Return the (x, y) coordinate for the center point of the cell that contains the specified text.  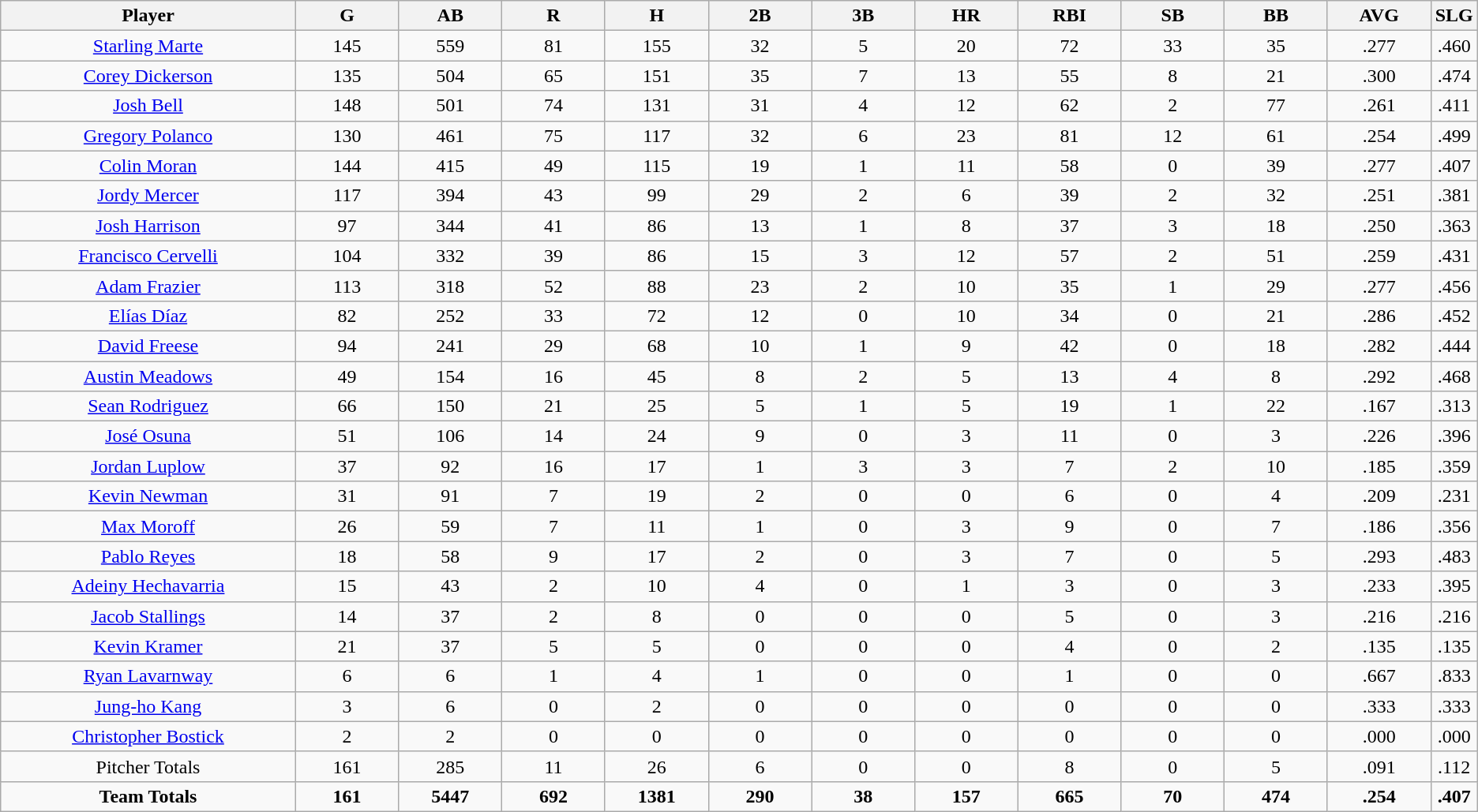
151 (657, 76)
.359 (1454, 466)
55 (1069, 76)
344 (450, 226)
.261 (1379, 106)
1381 (657, 796)
.460 (1454, 46)
HR (966, 16)
.231 (1454, 496)
Sean Rodriguez (148, 406)
Colin Moran (148, 166)
.300 (1379, 76)
David Freese (148, 346)
Josh Bell (148, 106)
.233 (1379, 586)
24 (657, 436)
99 (657, 196)
SLG (1454, 16)
Max Moroff (148, 526)
.292 (1379, 376)
.185 (1379, 466)
5447 (450, 796)
94 (347, 346)
Adam Frazier (148, 286)
Pitcher Totals (148, 766)
Kevin Newman (148, 496)
.411 (1454, 106)
Francisco Cervelli (148, 256)
.363 (1454, 226)
155 (657, 46)
Josh Harrison (148, 226)
104 (347, 256)
Austin Meadows (148, 376)
.356 (1454, 526)
34 (1069, 316)
Corey Dickerson (148, 76)
332 (450, 256)
131 (657, 106)
66 (347, 406)
285 (450, 766)
144 (347, 166)
74 (554, 106)
R (554, 16)
Team Totals (148, 796)
.396 (1454, 436)
Jordan Luplow (148, 466)
Jordy Mercer (148, 196)
AVG (1379, 16)
.395 (1454, 586)
.452 (1454, 316)
65 (554, 76)
.431 (1454, 256)
394 (450, 196)
SB (1173, 16)
BB (1276, 16)
91 (450, 496)
318 (450, 286)
290 (760, 796)
.468 (1454, 376)
38 (864, 796)
.381 (1454, 196)
77 (1276, 106)
.282 (1379, 346)
.667 (1379, 676)
.251 (1379, 196)
Player (148, 16)
68 (657, 346)
130 (347, 136)
Christopher Bostick (148, 736)
42 (1069, 346)
Pablo Reyes (148, 556)
.250 (1379, 226)
Gregory Polanco (148, 136)
252 (450, 316)
82 (347, 316)
504 (450, 76)
154 (450, 376)
Elías Díaz (148, 316)
Starling Marte (148, 46)
G (347, 16)
.091 (1379, 766)
70 (1173, 796)
Ryan Lavarnway (148, 676)
.167 (1379, 406)
415 (450, 166)
62 (1069, 106)
113 (347, 286)
RBI (1069, 16)
75 (554, 136)
692 (554, 796)
Adeiny Hechavarria (148, 586)
.456 (1454, 286)
.444 (1454, 346)
135 (347, 76)
25 (657, 406)
474 (1276, 796)
José Osuna (148, 436)
.186 (1379, 526)
22 (1276, 406)
97 (347, 226)
.286 (1379, 316)
461 (450, 136)
.112 (1454, 766)
665 (1069, 796)
.483 (1454, 556)
115 (657, 166)
501 (450, 106)
57 (1069, 256)
AB (450, 16)
.833 (1454, 676)
.259 (1379, 256)
559 (450, 46)
H (657, 16)
88 (657, 286)
Jung-ho Kang (148, 706)
.293 (1379, 556)
148 (347, 106)
.209 (1379, 496)
45 (657, 376)
106 (450, 436)
92 (450, 466)
Kevin Kramer (148, 646)
.474 (1454, 76)
20 (966, 46)
150 (450, 406)
2B (760, 16)
.226 (1379, 436)
157 (966, 796)
52 (554, 286)
145 (347, 46)
.313 (1454, 406)
61 (1276, 136)
41 (554, 226)
59 (450, 526)
Jacob Stallings (148, 616)
241 (450, 346)
.499 (1454, 136)
3B (864, 16)
